Capture the cell that displays the provided text and extract its [x, y] central coordinate. 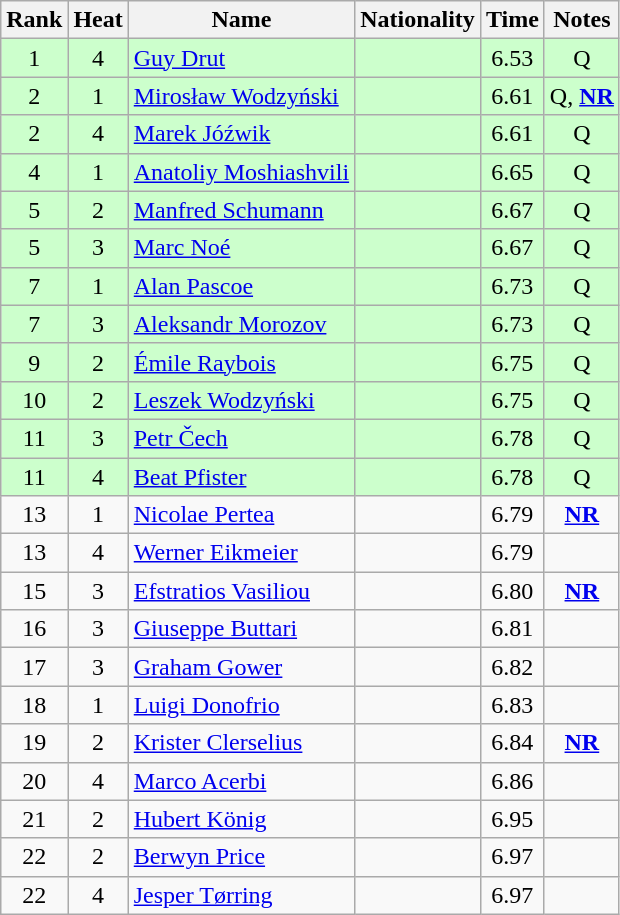
Berwyn Price [241, 857]
Krister Clerselius [241, 743]
Marek Jóźwik [241, 134]
Notes [582, 20]
16 [34, 629]
18 [34, 705]
17 [34, 667]
Guy Drut [241, 58]
Rank [34, 20]
Heat [98, 20]
Name [241, 20]
Aleksandr Morozov [241, 324]
Luigi Donofrio [241, 705]
Leszek Wodzyński [241, 400]
21 [34, 819]
6.65 [512, 172]
Beat Pfister [241, 477]
Petr Čech [241, 438]
Marco Acerbi [241, 781]
Mirosław Wodzyński [241, 96]
20 [34, 781]
19 [34, 743]
Nationality [418, 20]
6.81 [512, 629]
Efstratios Vasiliou [241, 591]
10 [34, 400]
6.86 [512, 781]
Jesper Tørring [241, 895]
15 [34, 591]
Time [512, 20]
6.80 [512, 591]
Giuseppe Buttari [241, 629]
6.82 [512, 667]
Émile Raybois [241, 362]
Graham Gower [241, 667]
Anatoliy Moshiashvili [241, 172]
Nicolae Pertea [241, 515]
Werner Eikmeier [241, 553]
Q, NR [582, 96]
6.83 [512, 705]
9 [34, 362]
Marc Noé [241, 248]
Alan Pascoe [241, 286]
6.95 [512, 819]
6.84 [512, 743]
Manfred Schumann [241, 210]
Hubert König [241, 819]
6.53 [512, 58]
